Provide the [x, y] coordinate of the cell's center where the given text is located.  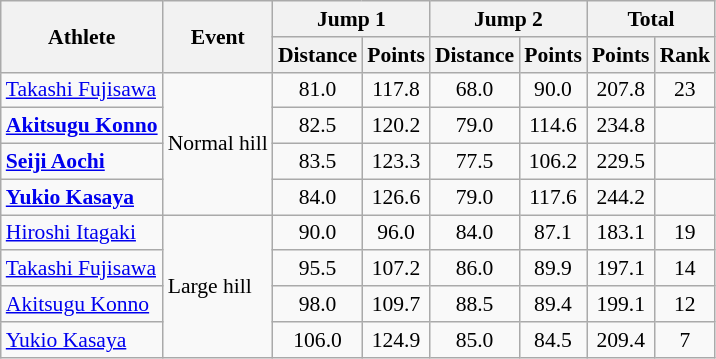
109.7 [396, 304]
207.8 [621, 90]
Jump 2 [508, 19]
14 [686, 269]
68.0 [474, 90]
Jump 1 [352, 19]
88.5 [474, 304]
117.8 [396, 90]
244.2 [621, 197]
Event [218, 36]
114.6 [553, 126]
Rank [686, 55]
106.0 [318, 340]
106.2 [553, 162]
117.6 [553, 197]
Normal hill [218, 143]
124.9 [396, 340]
229.5 [621, 162]
Hiroshi Itagaki [82, 233]
86.0 [474, 269]
107.2 [396, 269]
Seiji Aochi [82, 162]
89.9 [553, 269]
120.2 [396, 126]
7 [686, 340]
77.5 [474, 162]
96.0 [396, 233]
183.1 [621, 233]
83.5 [318, 162]
209.4 [621, 340]
126.6 [396, 197]
123.3 [396, 162]
197.1 [621, 269]
12 [686, 304]
Total [651, 19]
84.5 [553, 340]
95.5 [318, 269]
87.1 [553, 233]
81.0 [318, 90]
23 [686, 90]
Large hill [218, 286]
199.1 [621, 304]
Athlete [82, 36]
89.4 [553, 304]
98.0 [318, 304]
85.0 [474, 340]
234.8 [621, 126]
19 [686, 233]
82.5 [318, 126]
